For the text-containing cell, return its midpoint in [X, Y] coordinate format. 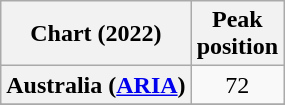
Peakposition [237, 34]
Australia (ARIA) [96, 85]
72 [237, 85]
Chart (2022) [96, 34]
